Identify which cell holds the provided text, then report its (X, Y) central coordinate. 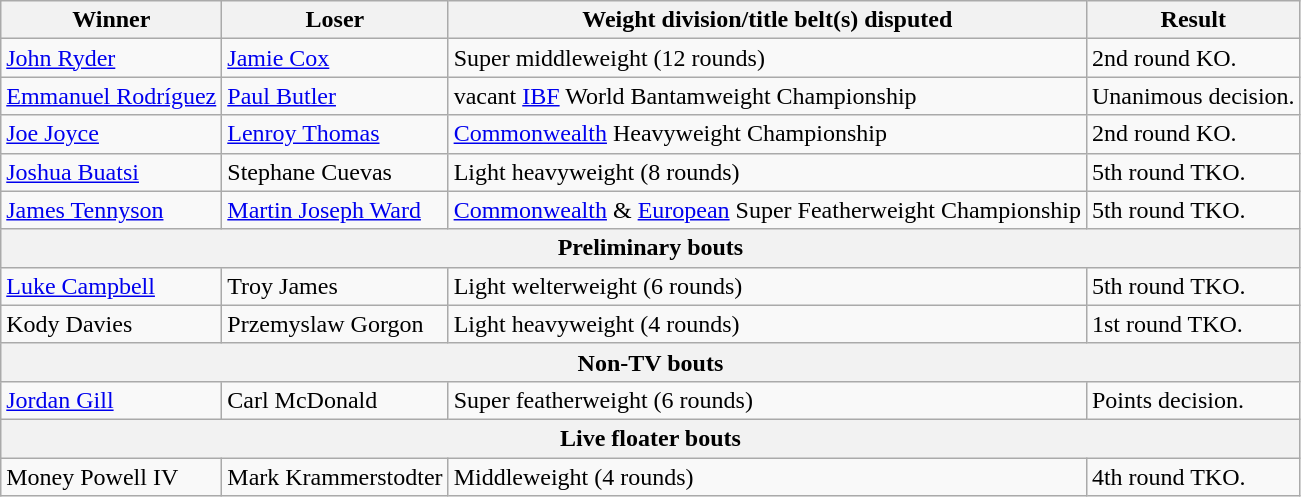
Result (1193, 20)
Middleweight (4 rounds) (767, 477)
Unanimous decision. (1193, 96)
Live floater bouts (650, 438)
vacant IBF World Bantamweight Championship (767, 96)
Weight division/title belt(s) disputed (767, 20)
Martin Joseph Ward (335, 210)
Carl McDonald (335, 400)
Troy James (335, 286)
James Tennyson (112, 210)
Light heavyweight (4 rounds) (767, 324)
Kody Davies (112, 324)
1st round TKO. (1193, 324)
Joe Joyce (112, 134)
Mark Krammerstodter (335, 477)
Jamie Cox (335, 58)
Emmanuel Rodríguez (112, 96)
Paul Butler (335, 96)
Non-TV bouts (650, 362)
Przemyslaw Gorgon (335, 324)
John Ryder (112, 58)
4th round TKO. (1193, 477)
Money Powell IV (112, 477)
Commonwealth Heavyweight Championship (767, 134)
Light heavyweight (8 rounds) (767, 172)
Commonwealth & European Super Featherweight Championship (767, 210)
Jordan Gill (112, 400)
Preliminary bouts (650, 248)
Stephane Cuevas (335, 172)
Points decision. (1193, 400)
Loser (335, 20)
Light welterweight (6 rounds) (767, 286)
Lenroy Thomas (335, 134)
Joshua Buatsi (112, 172)
Super middleweight (12 rounds) (767, 58)
Winner (112, 20)
Super featherweight (6 rounds) (767, 400)
Luke Campbell (112, 286)
